Extract the [x, y] coordinate from the center of the cell holding the provided text.  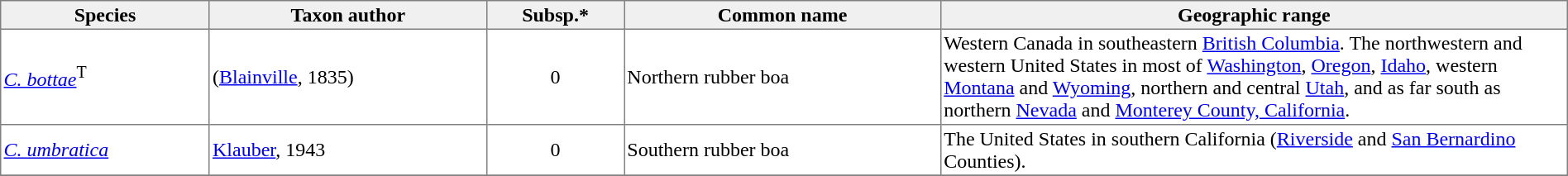
(Blainville, 1835) [347, 77]
Taxon author [347, 15]
Geographic range [1254, 15]
C. bottaeT [105, 77]
The United States in southern California (Riverside and San Bernardino Counties). [1254, 150]
Klauber, 1943 [347, 150]
Species [105, 15]
C. umbratica [105, 150]
Subsp.* [555, 15]
Northern rubber boa [782, 77]
Common name [782, 15]
Southern rubber boa [782, 150]
